Locate the cell with the specified text and output its [x, y] center coordinate. 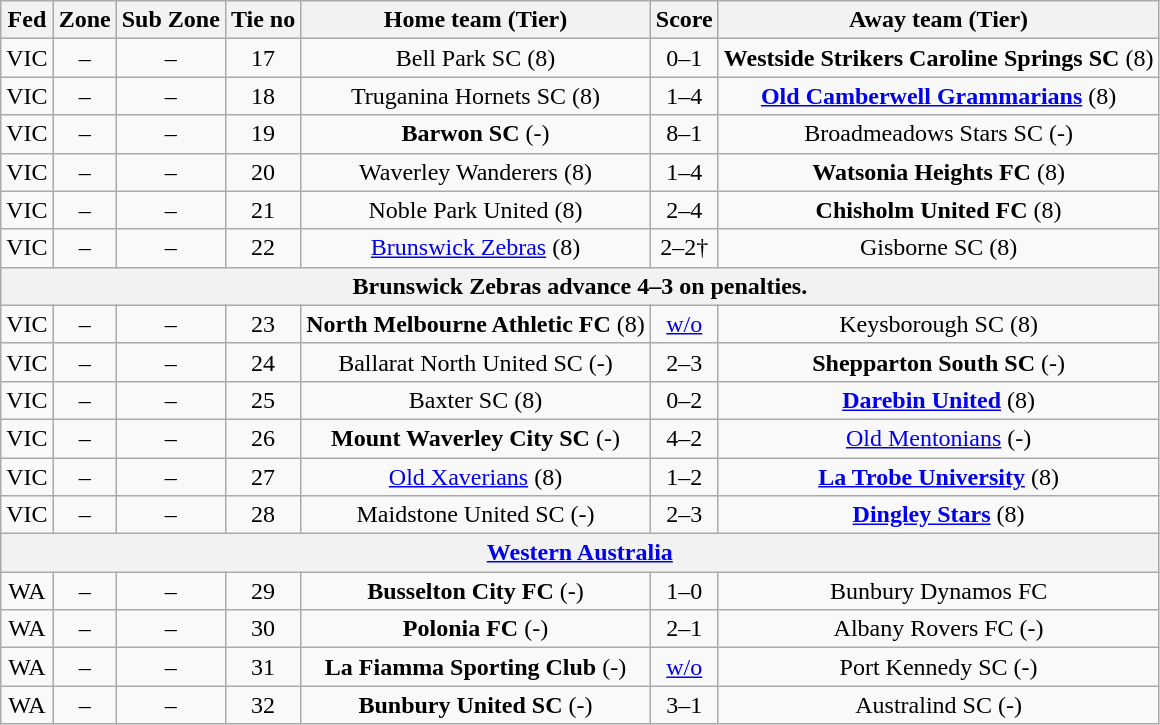
23 [262, 324]
4–2 [684, 438]
Westside Strikers Caroline Springs SC (8) [938, 58]
Darebin United (8) [938, 400]
2–2† [684, 248]
Shepparton South SC (-) [938, 362]
Busselton City FC (-) [476, 591]
30 [262, 629]
1–0 [684, 591]
17 [262, 58]
Polonia FC (-) [476, 629]
32 [262, 705]
Zone [84, 20]
19 [262, 134]
Sub Zone [170, 20]
Truganina Hornets SC (8) [476, 96]
28 [262, 515]
29 [262, 591]
Australind SC (-) [938, 705]
Mount Waverley City SC (-) [476, 438]
Bell Park SC (8) [476, 58]
Barwon SC (-) [476, 134]
Home team (Tier) [476, 20]
3–1 [684, 705]
Tie no [262, 20]
Maidstone United SC (-) [476, 515]
Gisborne SC (8) [938, 248]
Fed [27, 20]
Western Australia [580, 553]
27 [262, 477]
Score [684, 20]
Old Xaverians (8) [476, 477]
8–1 [684, 134]
Watsonia Heights FC (8) [938, 172]
26 [262, 438]
Old Camberwell Grammarians (8) [938, 96]
North Melbourne Athletic FC (8) [476, 324]
18 [262, 96]
Dingley Stars (8) [938, 515]
Albany Rovers FC (-) [938, 629]
Chisholm United FC (8) [938, 210]
Keysborough SC (8) [938, 324]
Bunbury Dynamos FC [938, 591]
25 [262, 400]
22 [262, 248]
Ballarat North United SC (-) [476, 362]
Old Mentonians (-) [938, 438]
21 [262, 210]
20 [262, 172]
Noble Park United (8) [476, 210]
2–4 [684, 210]
Port Kennedy SC (-) [938, 667]
2–1 [684, 629]
Brunswick Zebras (8) [476, 248]
1–2 [684, 477]
La Fiamma Sporting Club (-) [476, 667]
0–2 [684, 400]
24 [262, 362]
Broadmeadows Stars SC (-) [938, 134]
Away team (Tier) [938, 20]
Bunbury United SC (-) [476, 705]
Waverley Wanderers (8) [476, 172]
Baxter SC (8) [476, 400]
La Trobe University (8) [938, 477]
31 [262, 667]
0–1 [684, 58]
Brunswick Zebras advance 4–3 on penalties. [580, 286]
